Detect which cell encompasses the target text, then output its [X, Y] center coordinate. 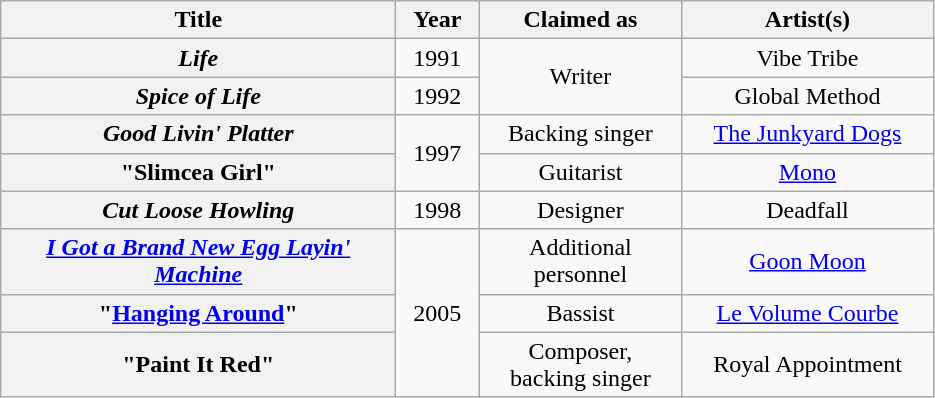
Claimed as [580, 20]
1991 [438, 58]
Bassist [580, 313]
1997 [438, 153]
"Paint It Red" [198, 364]
2005 [438, 313]
Year [438, 20]
1992 [438, 96]
1998 [438, 210]
Additionalpersonnel [580, 262]
Composer,backing singer [580, 364]
Cut Loose Howling [198, 210]
Spice of Life [198, 96]
Goon Moon [808, 262]
Mono [808, 172]
Vibe Tribe [808, 58]
Artist(s) [808, 20]
Deadfall [808, 210]
Royal Appointment [808, 364]
"Slimcea Girl" [198, 172]
Le Volume Courbe [808, 313]
Global Method [808, 96]
Writer [580, 77]
Title [198, 20]
Life [198, 58]
"Hanging Around" [198, 313]
Backing singer [580, 134]
Designer [580, 210]
I Got a Brand New Egg Layin' Machine [198, 262]
Good Livin' Platter [198, 134]
Guitarist [580, 172]
The Junkyard Dogs [808, 134]
